Search for the cell housing the specified text and yield its (X, Y) center coordinate. 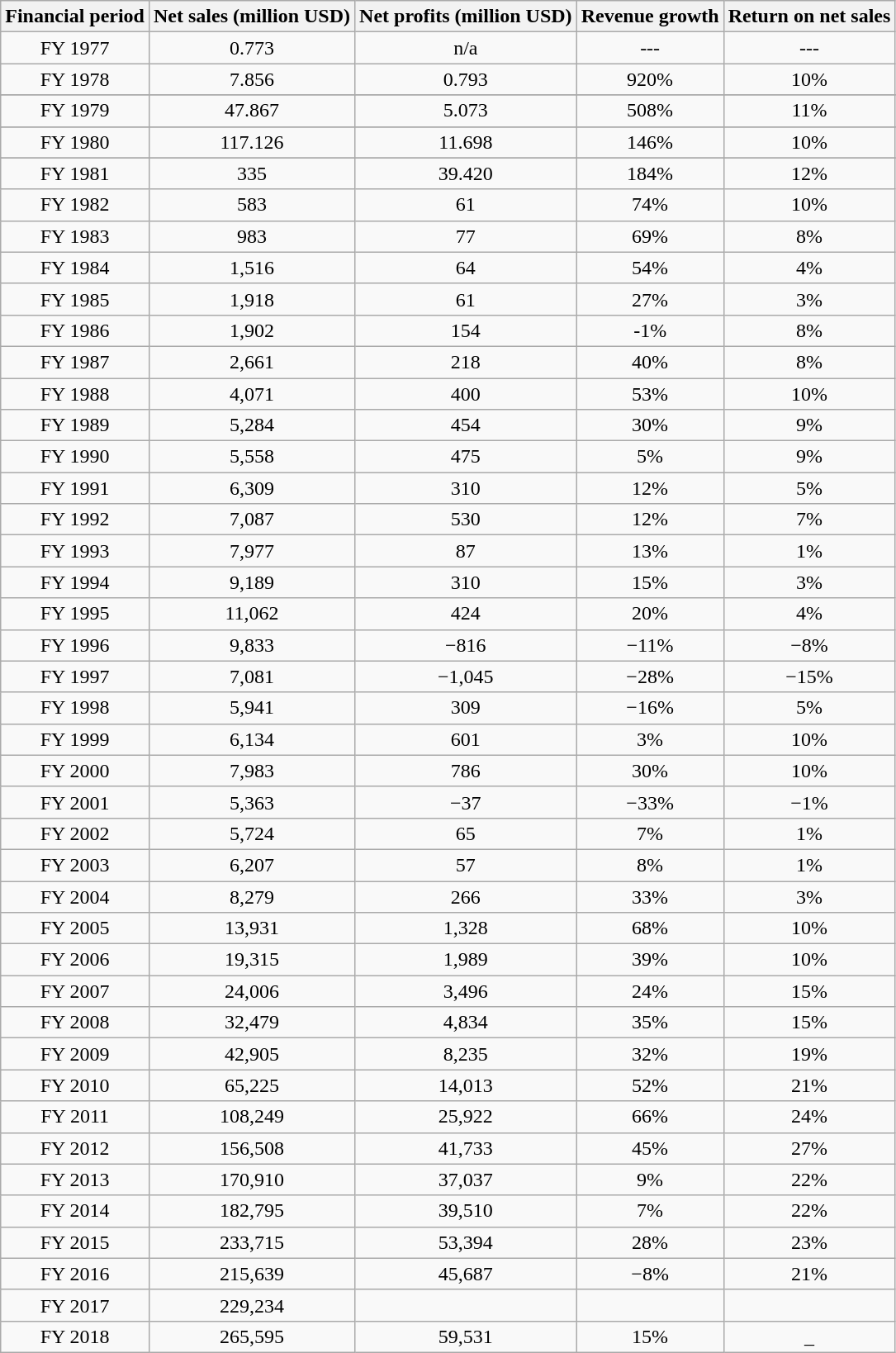
52% (650, 1085)
−15% (809, 676)
233,715 (251, 1242)
11.698 (466, 142)
FY 2008 (75, 1023)
266 (466, 896)
Return on net sales (809, 17)
FY 2013 (75, 1180)
65,225 (251, 1085)
FY 1997 (75, 676)
FY 1999 (75, 739)
64 (466, 268)
1,902 (251, 330)
182,795 (251, 1211)
108,249 (251, 1117)
6,207 (251, 865)
5,941 (251, 708)
45% (650, 1148)
309 (466, 708)
FY 1978 (75, 79)
FY 2009 (75, 1054)
77 (466, 236)
156,508 (251, 1148)
2,661 (251, 362)
69% (650, 236)
24,006 (251, 991)
37,037 (466, 1180)
335 (251, 173)
Net profits (million USD) (466, 17)
FY 1986 (75, 330)
0.793 (466, 79)
FY 2015 (75, 1242)
4,071 (251, 394)
FY 1992 (75, 520)
65 (466, 833)
23% (809, 1242)
FY 2004 (75, 896)
FY 1996 (75, 645)
−11% (650, 645)
530 (466, 520)
8,279 (251, 896)
35% (650, 1023)
400 (466, 394)
FY 2000 (75, 771)
FY 1985 (75, 299)
583 (251, 205)
601 (466, 739)
920% (650, 79)
FY 1991 (75, 488)
FY 2010 (75, 1085)
7,983 (251, 771)
FY 1998 (75, 708)
14,013 (466, 1085)
87 (466, 551)
-1% (650, 330)
FY 1995 (75, 614)
41,733 (466, 1148)
5,558 (251, 457)
FY 2007 (75, 991)
74% (650, 205)
39,510 (466, 1211)
28% (650, 1242)
Revenue growth (650, 17)
FY 2003 (75, 865)
39.420 (466, 173)
FY 2012 (75, 1148)
FY 1989 (75, 425)
6,309 (251, 488)
154 (466, 330)
0.773 (251, 48)
FY 2002 (75, 833)
7.856 (251, 79)
32,479 (251, 1023)
_ (809, 1336)
FY 2006 (75, 960)
19% (809, 1054)
5,724 (251, 833)
9,189 (251, 582)
5,284 (251, 425)
FY 1994 (75, 582)
FY 2001 (75, 802)
FY 2016 (75, 1274)
7,081 (251, 676)
42,905 (251, 1054)
218 (466, 362)
7,087 (251, 520)
265,595 (251, 1336)
33% (650, 896)
184% (650, 173)
11,062 (251, 614)
FY 1983 (75, 236)
3,496 (466, 991)
Net sales (million USD) (251, 17)
1,989 (466, 960)
FY 1984 (75, 268)
Financial period (75, 17)
983 (251, 236)
FY 1981 (75, 173)
20% (650, 614)
39% (650, 960)
7,977 (251, 551)
−37 (466, 802)
508% (650, 111)
FY 1979 (75, 111)
53% (650, 394)
8,235 (466, 1054)
FY 2005 (75, 928)
FY 2011 (75, 1117)
1,328 (466, 928)
53,394 (466, 1242)
424 (466, 614)
170,910 (251, 1180)
FY 1993 (75, 551)
454 (466, 425)
−1,045 (466, 676)
57 (466, 865)
25,922 (466, 1117)
9,833 (251, 645)
68% (650, 928)
FY 1987 (75, 362)
47.867 (251, 111)
475 (466, 457)
FY 2018 (75, 1336)
45,687 (466, 1274)
FY 2017 (75, 1305)
FY 1977 (75, 48)
−28% (650, 676)
4,834 (466, 1023)
66% (650, 1117)
19,315 (251, 960)
FY 2014 (75, 1211)
FY 1988 (75, 394)
1,918 (251, 299)
11% (809, 111)
FY 1980 (75, 142)
13,931 (251, 928)
5,363 (251, 802)
146% (650, 142)
59,531 (466, 1336)
FY 1990 (75, 457)
5.073 (466, 111)
215,639 (251, 1274)
229,234 (251, 1305)
−1% (809, 802)
1,516 (251, 268)
n/a (466, 48)
32% (650, 1054)
54% (650, 268)
6,134 (251, 739)
117.126 (251, 142)
−816 (466, 645)
FY 1982 (75, 205)
786 (466, 771)
−33% (650, 802)
13% (650, 551)
−16% (650, 708)
40% (650, 362)
